Identify which cell holds the provided text, then report its (X, Y) central coordinate. 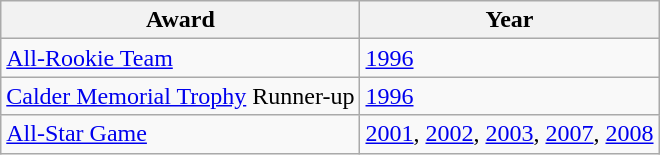
All-Star Game (180, 134)
Calder Memorial Trophy Runner-up (180, 96)
Award (180, 20)
2001, 2002, 2003, 2007, 2008 (510, 134)
All-Rookie Team (180, 58)
Year (510, 20)
